For the text-containing cell, return its midpoint in (x, y) coordinate format. 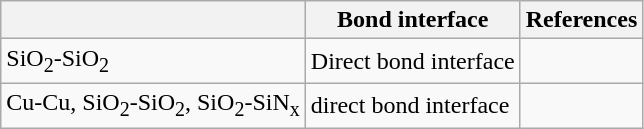
References (582, 20)
Cu-Cu, SiO2-SiO2, SiO2-SiNx (154, 105)
Direct bond interface (412, 61)
SiO2-SiO2 (154, 61)
direct bond interface (412, 105)
Bond interface (412, 20)
